Extract the (x, y) coordinate from the center of the cell holding the provided text.  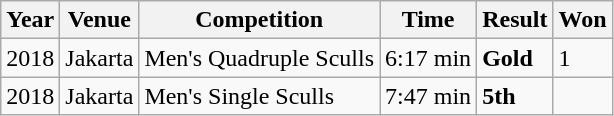
Result (515, 20)
Men's Single Sculls (260, 96)
Time (428, 20)
Won (582, 20)
7:47 min (428, 96)
Venue (100, 20)
5th (515, 96)
Year (30, 20)
Gold (515, 58)
1 (582, 58)
Men's Quadruple Sculls (260, 58)
6:17 min (428, 58)
Competition (260, 20)
